Return (X, Y) of the center of cell containing provided text 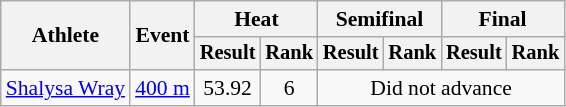
Did not advance (441, 88)
Final (502, 19)
Shalysa Wray (66, 88)
Semifinal (380, 19)
Event (162, 36)
400 m (162, 88)
Heat (256, 19)
6 (289, 88)
53.92 (228, 88)
Athlete (66, 36)
